Scan for the cell matching the given text and deliver its [X, Y] coordinate at center. 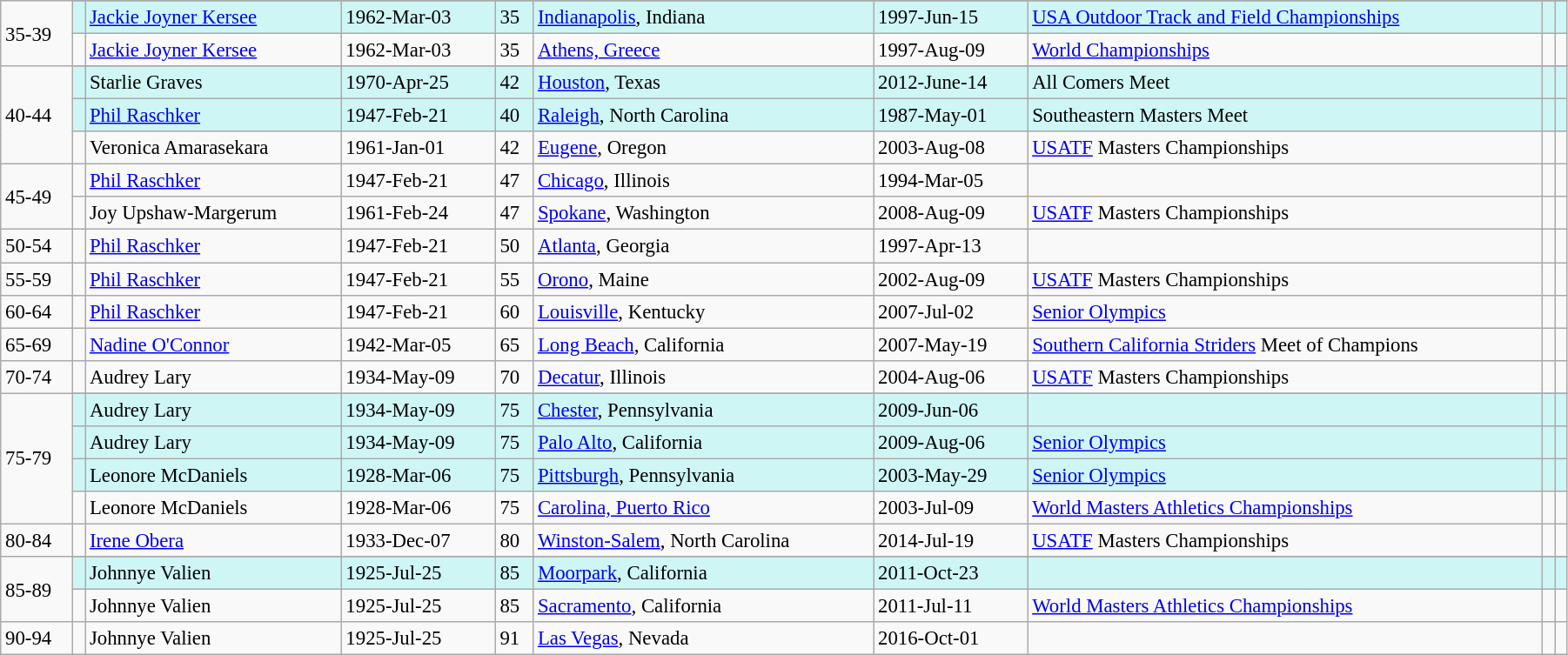
Louisville, Kentucky [703, 311]
55 [513, 279]
65-69 [37, 344]
2014-Jul-19 [950, 540]
1961-Feb-24 [418, 213]
2003-May-29 [950, 475]
2007-Jul-02 [950, 311]
60 [513, 311]
Sacramento, California [703, 606]
40 [513, 116]
2003-Aug-08 [950, 148]
60-64 [37, 311]
2011-Jul-11 [950, 606]
2004-Aug-06 [950, 377]
All Comers Meet [1285, 83]
85-89 [37, 590]
Raleigh, North Carolina [703, 116]
Eugene, Oregon [703, 148]
Southeastern Masters Meet [1285, 116]
2012-June-14 [950, 83]
2008-Aug-09 [950, 213]
Joy Upshaw-Margerum [213, 213]
80 [513, 540]
91 [513, 638]
2016-Oct-01 [950, 638]
80-84 [37, 540]
Chicago, Illinois [703, 181]
70-74 [37, 377]
1994-Mar-05 [950, 181]
1987-May-01 [950, 116]
Pittsburgh, Pennsylvania [703, 475]
1970-Apr-25 [418, 83]
Carolina, Puerto Rico [703, 508]
2009-Jun-06 [950, 410]
40-44 [37, 115]
Palo Alto, California [703, 443]
1961-Jan-01 [418, 148]
Decatur, Illinois [703, 377]
2003-Jul-09 [950, 508]
90-94 [37, 638]
1933-Dec-07 [418, 540]
Starlie Graves [213, 83]
World Championships [1285, 50]
USA Outdoor Track and Field Championships [1285, 17]
65 [513, 344]
70 [513, 377]
Nadine O'Connor [213, 344]
45-49 [37, 197]
1997-Aug-09 [950, 50]
1942-Mar-05 [418, 344]
Long Beach, California [703, 344]
2011-Oct-23 [950, 573]
Veronica Amarasekara [213, 148]
2002-Aug-09 [950, 279]
1997-Apr-13 [950, 246]
Irene Obera [213, 540]
Las Vegas, Nevada [703, 638]
2007-May-19 [950, 344]
Atlanta, Georgia [703, 246]
Chester, Pennsylvania [703, 410]
55-59 [37, 279]
Orono, Maine [703, 279]
Winston-Salem, North Carolina [703, 540]
50-54 [37, 246]
Indianapolis, Indiana [703, 17]
Houston, Texas [703, 83]
Athens, Greece [703, 50]
50 [513, 246]
75-79 [37, 458]
2009-Aug-06 [950, 443]
35-39 [37, 33]
Moorpark, California [703, 573]
1997-Jun-15 [950, 17]
Spokane, Washington [703, 213]
Southern California Striders Meet of Champions [1285, 344]
